Determine the [x, y] coordinate at the center of the cell enclosing the given text.  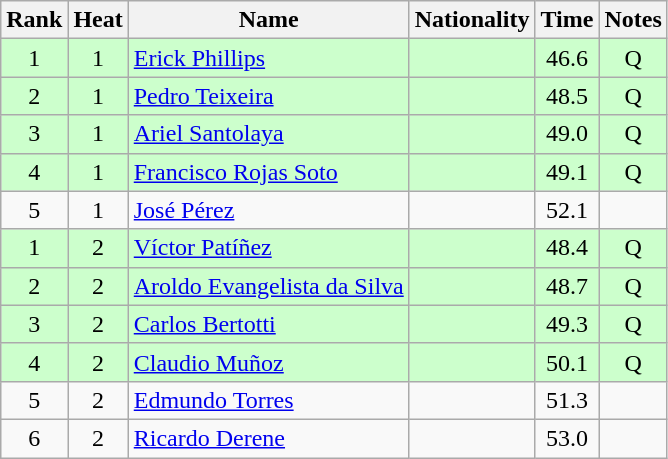
52.1 [567, 210]
Edmundo Torres [268, 400]
Ariel Santolaya [268, 134]
Francisco Rojas Soto [268, 172]
49.0 [567, 134]
6 [34, 438]
48.4 [567, 248]
48.5 [567, 96]
Name [268, 20]
50.1 [567, 362]
Notes [633, 20]
Aroldo Evangelista da Silva [268, 286]
Time [567, 20]
Pedro Teixeira [268, 96]
Erick Phillips [268, 58]
José Pérez [268, 210]
Rank [34, 20]
Nationality [472, 20]
49.1 [567, 172]
Ricardo Derene [268, 438]
53.0 [567, 438]
Claudio Muñoz [268, 362]
Carlos Bertotti [268, 324]
48.7 [567, 286]
Víctor Patíñez [268, 248]
49.3 [567, 324]
46.6 [567, 58]
51.3 [567, 400]
Heat [98, 20]
